Identify which cell holds the provided text, then report its [x, y] central coordinate. 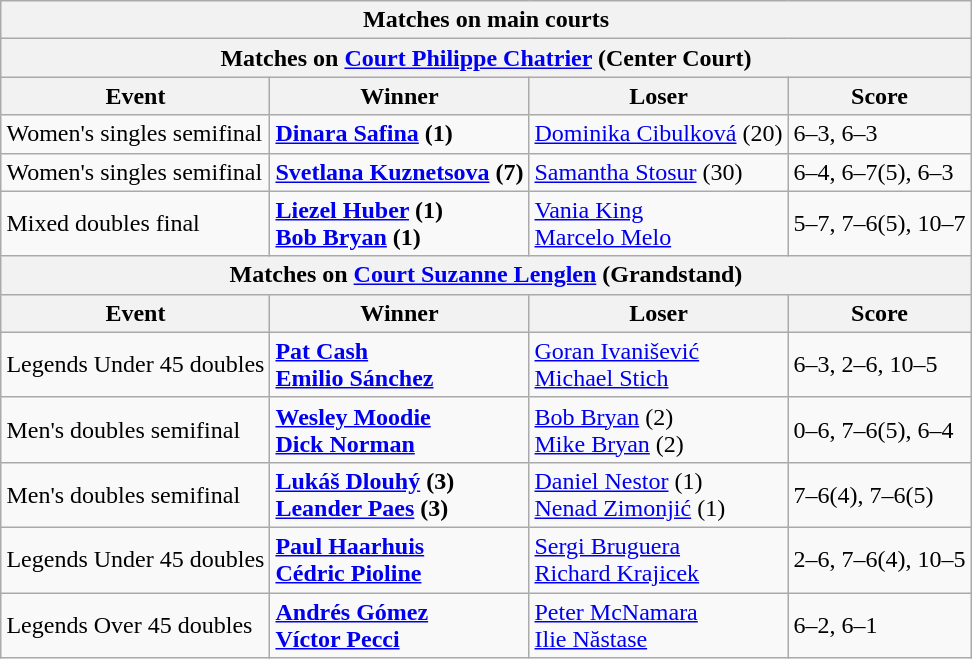
Pat Cash Emilio Sánchez [400, 364]
Liezel Huber (1) Bob Bryan (1) [400, 224]
Peter McNamara Ilie Năstase [658, 624]
7–6(4), 7–6(5) [880, 494]
Lukáš Dlouhý (3) Leander Paes (3) [400, 494]
Matches on Court Philippe Chatrier (Center Court) [486, 58]
Dominika Cibulková (20) [658, 134]
Matches on Court Suzanne Lenglen (Grandstand) [486, 275]
6–3, 2–6, 10–5 [880, 364]
6–4, 6–7(5), 6–3 [880, 172]
6–2, 6–1 [880, 624]
Matches on main courts [486, 20]
Paul Haarhuis Cédric Pioline [400, 560]
Goran Ivanišević Michael Stich [658, 364]
Legends Over 45 doubles [136, 624]
2–6, 7–6(4), 10–5 [880, 560]
6–3, 6–3 [880, 134]
Wesley Moodie Dick Norman [400, 430]
Sergi Bruguera Richard Krajicek [658, 560]
Samantha Stosur (30) [658, 172]
Daniel Nestor (1) Nenad Zimonjić (1) [658, 494]
Svetlana Kuznetsova (7) [400, 172]
5–7, 7–6(5), 10–7 [880, 224]
0–6, 7–6(5), 6–4 [880, 430]
Andrés Gómez Víctor Pecci [400, 624]
Mixed doubles final [136, 224]
Bob Bryan (2) Mike Bryan (2) [658, 430]
Dinara Safina (1) [400, 134]
Vania King Marcelo Melo [658, 224]
